Provide the [x, y] coordinate of the cell's center where the given text is located.  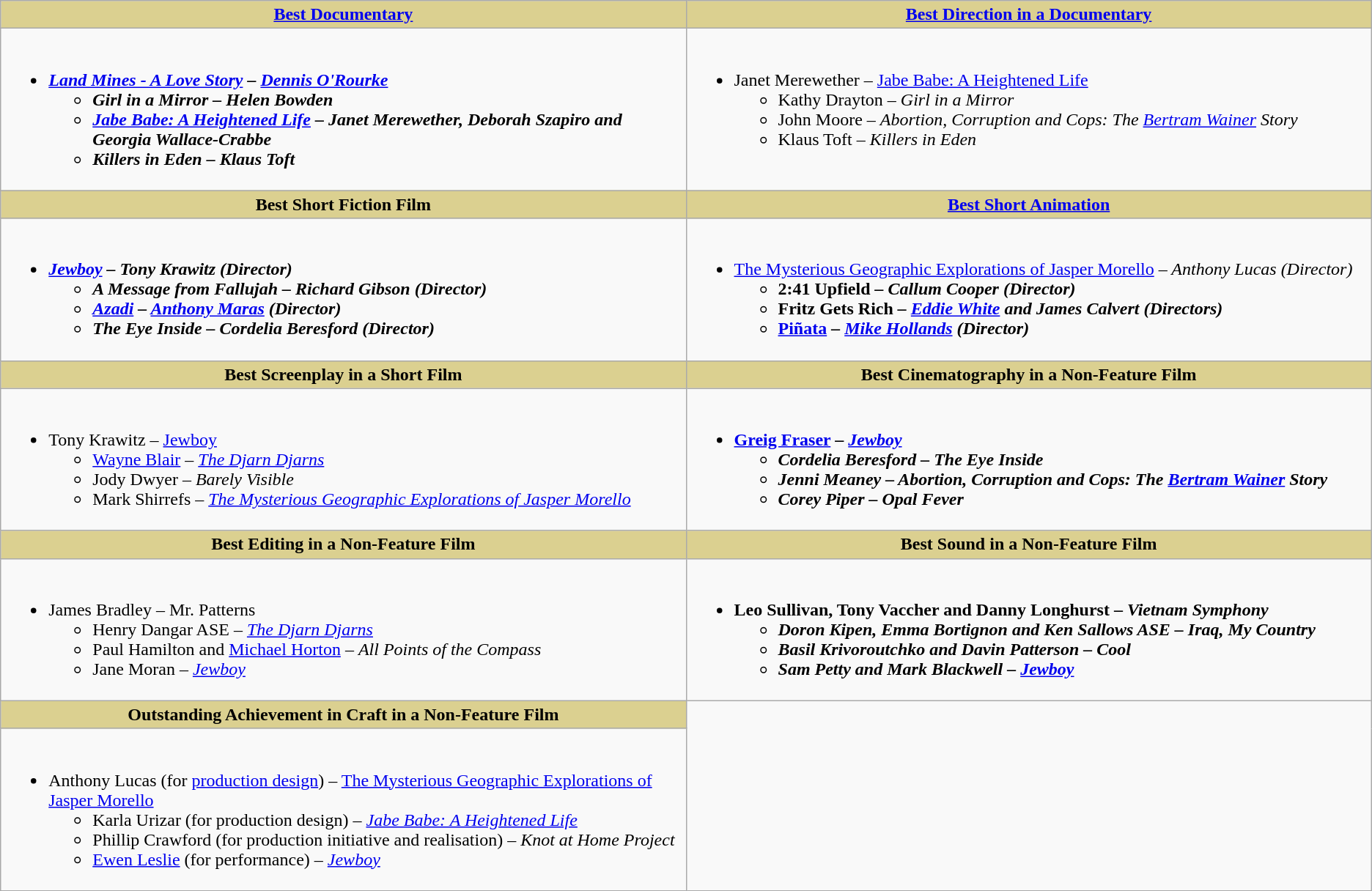
Outstanding Achievement in Craft in a Non-Feature Film [343, 714]
Best Screenplay in a Short Film [343, 374]
Best Sound in a Non-Feature Film [1029, 544]
Best Short Fiction Film [343, 204]
Best Direction in a Documentary [1029, 15]
Best Editing in a Non-Feature Film [343, 544]
Best Documentary [343, 15]
James Bradley – Mr. PatternsHenry Dangar ASE – The Djarn DjarnsPaul Hamilton and Michael Horton – All Points of the CompassJane Moran – Jewboy [343, 629]
Best Cinematography in a Non-Feature Film [1029, 374]
Best Short Animation [1029, 204]
